Determine the [X, Y] coordinate at the center of the cell enclosing the given text.  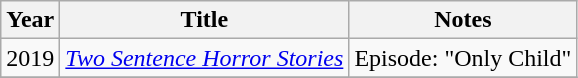
2019 [30, 58]
Two Sentence Horror Stories [204, 58]
Year [30, 20]
Episode: "Only Child" [463, 58]
Notes [463, 20]
Title [204, 20]
